Output the [X, Y] coordinate of the center of the cell containing the given text.  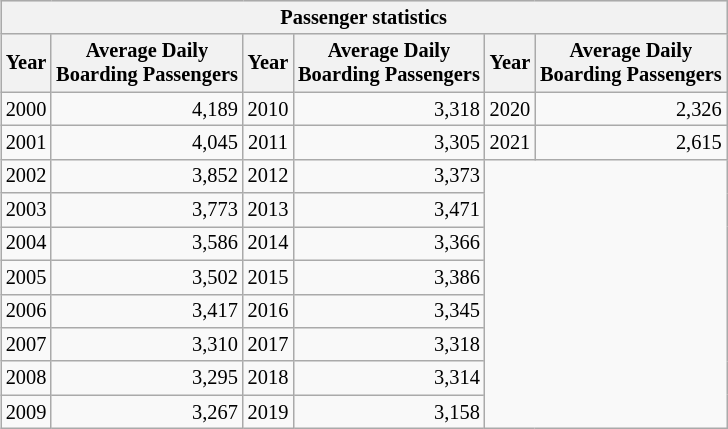
2004 [26, 243]
3,295 [146, 378]
3,417 [146, 311]
2010 [268, 109]
2016 [268, 311]
2021 [510, 142]
2000 [26, 109]
2017 [268, 344]
2001 [26, 142]
2008 [26, 378]
Passenger statistics [364, 17]
2012 [268, 176]
3,471 [388, 210]
3,373 [388, 176]
2019 [268, 412]
2018 [268, 378]
4,189 [146, 109]
3,305 [388, 142]
3,502 [146, 277]
2,326 [630, 109]
3,852 [146, 176]
2006 [26, 311]
2013 [268, 210]
4,045 [146, 142]
3,314 [388, 378]
2007 [26, 344]
3,366 [388, 243]
3,310 [146, 344]
3,386 [388, 277]
2002 [26, 176]
2020 [510, 109]
2005 [26, 277]
3,345 [388, 311]
2014 [268, 243]
3,158 [388, 412]
2011 [268, 142]
2015 [268, 277]
2,615 [630, 142]
2009 [26, 412]
3,586 [146, 243]
3,267 [146, 412]
3,773 [146, 210]
2003 [26, 210]
